Output the [X, Y] coordinate of the center of the cell containing the given text.  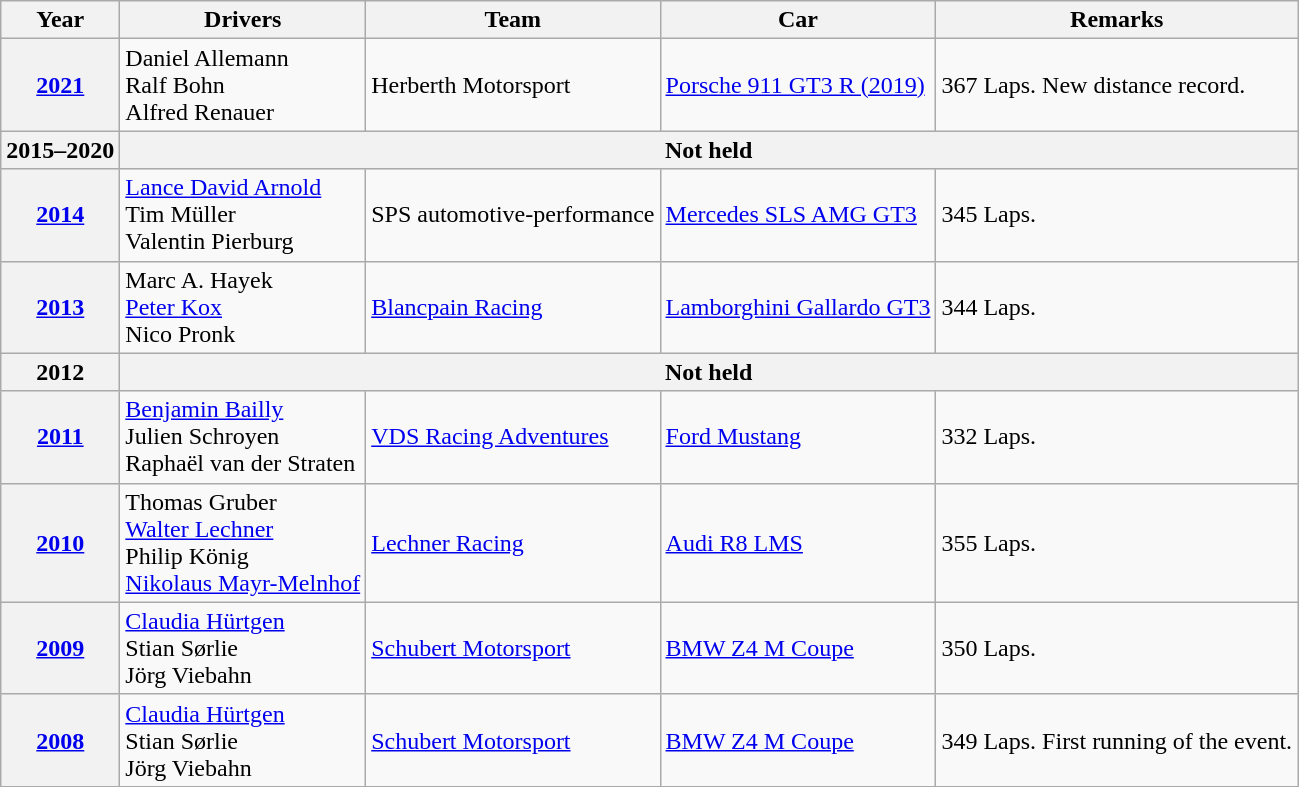
Audi R8 LMS [798, 542]
349 Laps. First running of the event. [1117, 740]
Benjamin Bailly Julien Schroyen Raphaël van der Straten [243, 437]
VDS Racing Adventures [513, 437]
Porsche 911 GT3 R (2019) [798, 85]
Lamborghini Gallardo GT3 [798, 307]
SPS automotive-performance [513, 215]
Ford Mustang [798, 437]
Drivers [243, 20]
Team [513, 20]
2014 [60, 215]
2009 [60, 648]
Marc A. Hayek Peter Kox Nico Pronk [243, 307]
2010 [60, 542]
345 Laps. [1117, 215]
2015–2020 [60, 150]
Daniel Allemann Ralf Bohn Alfred Renauer [243, 85]
Car [798, 20]
Blancpain Racing [513, 307]
332 Laps. [1117, 437]
2013 [60, 307]
367 Laps. New distance record. [1117, 85]
Year [60, 20]
2012 [60, 372]
2008 [60, 740]
2021 [60, 85]
344 Laps. [1117, 307]
355 Laps. [1117, 542]
Lance David Arnold Tim Müller Valentin Pierburg [243, 215]
Remarks [1117, 20]
Herberth Motorsport [513, 85]
350 Laps. [1117, 648]
Thomas Gruber Walter Lechner Philip König Nikolaus Mayr-Melnhof [243, 542]
Lechner Racing [513, 542]
2011 [60, 437]
Mercedes SLS AMG GT3 [798, 215]
